Find where the given text appears and provide that cell's center as (X, Y) coordinate. 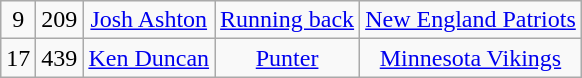
Ken Duncan (149, 58)
New England Patriots (471, 20)
9 (18, 20)
Punter (288, 58)
439 (60, 58)
Minnesota Vikings (471, 58)
17 (18, 58)
Running back (288, 20)
209 (60, 20)
Josh Ashton (149, 20)
